Determine the (x, y) coordinate at the center of the cell enclosing the given text.  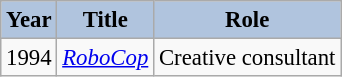
RoboCop (106, 58)
1994 (29, 58)
Year (29, 20)
Creative consultant (248, 58)
Role (248, 20)
Title (106, 20)
